Identify which cell holds the provided text, then report its [x, y] central coordinate. 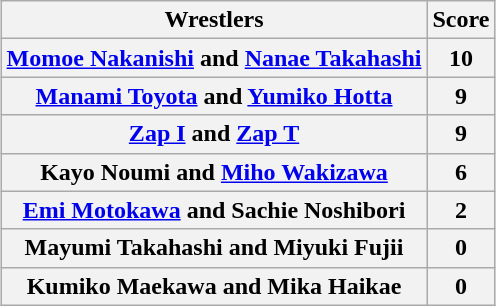
Kumiko Maekawa and Mika Haikae [214, 286]
Momoe Nakanishi and Nanae Takahashi [214, 58]
Wrestlers [214, 20]
2 [461, 210]
6 [461, 172]
Zap I and Zap T [214, 134]
Mayumi Takahashi and Miyuki Fujii [214, 248]
Manami Toyota and Yumiko Hotta [214, 96]
Emi Motokawa and Sachie Noshibori [214, 210]
Kayo Noumi and Miho Wakizawa [214, 172]
Score [461, 20]
10 [461, 58]
